Return the [x, y] coordinate for the center point of the cell that contains the specified text.  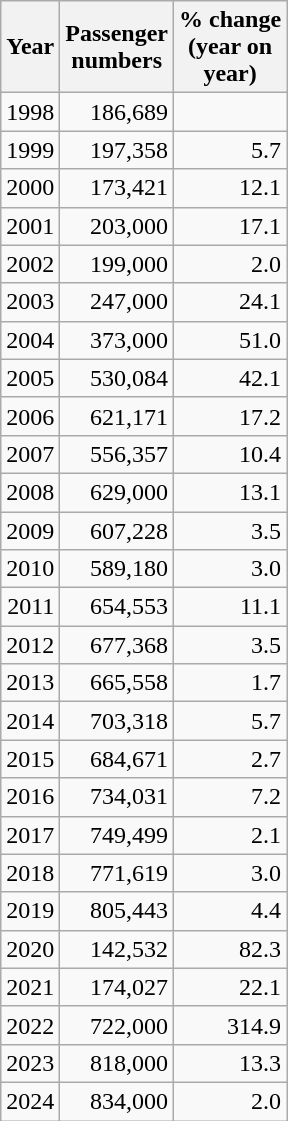
373,000 [117, 340]
174,027 [117, 987]
589,180 [117, 569]
2015 [30, 759]
2020 [30, 949]
4.4 [230, 911]
2011 [30, 607]
703,318 [117, 721]
2000 [30, 188]
607,228 [117, 531]
1.7 [230, 683]
2001 [30, 226]
11.1 [230, 607]
2014 [30, 721]
665,558 [117, 683]
51.0 [230, 340]
2.7 [230, 759]
2018 [30, 873]
2002 [30, 264]
2005 [30, 378]
734,031 [117, 797]
677,368 [117, 645]
% change(year onyear) [230, 47]
13.1 [230, 492]
2012 [30, 645]
2.1 [230, 835]
834,000 [117, 1101]
722,000 [117, 1025]
530,084 [117, 378]
771,619 [117, 873]
173,421 [117, 188]
2021 [30, 987]
2023 [30, 1063]
556,357 [117, 454]
2010 [30, 569]
621,171 [117, 416]
2019 [30, 911]
17.2 [230, 416]
684,671 [117, 759]
805,443 [117, 911]
142,532 [117, 949]
24.1 [230, 302]
629,000 [117, 492]
2017 [30, 835]
22.1 [230, 987]
42.1 [230, 378]
247,000 [117, 302]
314.9 [230, 1025]
2016 [30, 797]
10.4 [230, 454]
2022 [30, 1025]
2013 [30, 683]
197,358 [117, 150]
203,000 [117, 226]
818,000 [117, 1063]
2003 [30, 302]
749,499 [117, 835]
2006 [30, 416]
2007 [30, 454]
17.1 [230, 226]
Passengernumbers [117, 47]
13.3 [230, 1063]
1998 [30, 112]
2009 [30, 531]
12.1 [230, 188]
186,689 [117, 112]
654,553 [117, 607]
7.2 [230, 797]
82.3 [230, 949]
Year [30, 47]
2024 [30, 1101]
2004 [30, 340]
2008 [30, 492]
199,000 [117, 264]
1999 [30, 150]
